Identify which cell holds the provided text, then report its (X, Y) central coordinate. 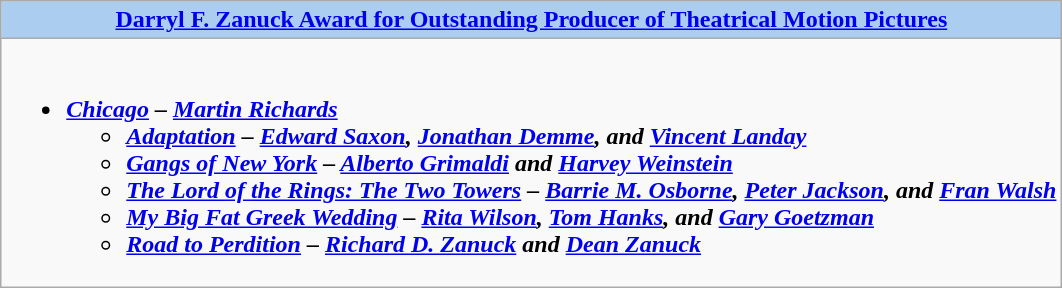
Darryl F. Zanuck Award for Outstanding Producer of Theatrical Motion Pictures (532, 20)
